Extract the [X, Y] coordinate from the center of the cell holding the provided text.  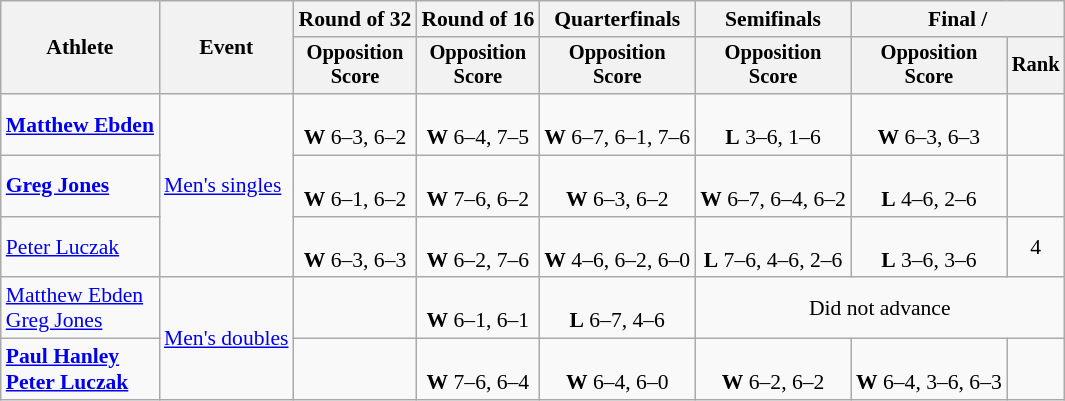
Men's singles [226, 186]
Athlete [80, 48]
W 7–6, 6–2 [478, 186]
W 6–4, 3–6, 6–3 [929, 370]
W 6–1, 6–2 [356, 186]
Rank [1036, 66]
Semifinals [773, 19]
Round of 32 [356, 19]
Quarterfinals [617, 19]
L 4–6, 2–6 [929, 186]
W 6–4, 7–5 [478, 124]
L 7–6, 4–6, 2–6 [773, 248]
Final / [958, 19]
Men's doubles [226, 339]
W 6–4, 6–0 [617, 370]
L 3–6, 3–6 [929, 248]
Matthew EbdenGreg Jones [80, 308]
Greg Jones [80, 186]
Did not advance [880, 308]
Event [226, 48]
Matthew Ebden [80, 124]
W 6–2, 6–2 [773, 370]
W 6–7, 6–1, 7–6 [617, 124]
W 7–6, 6–4 [478, 370]
Round of 16 [478, 19]
4 [1036, 248]
Peter Luczak [80, 248]
W 6–1, 6–1 [478, 308]
L 6–7, 4–6 [617, 308]
W 6–2, 7–6 [478, 248]
Paul HanleyPeter Luczak [80, 370]
W 4–6, 6–2, 6–0 [617, 248]
L 3–6, 1–6 [773, 124]
W 6–7, 6–4, 6–2 [773, 186]
